For the text-containing cell, return its midpoint in (X, Y) coordinate format. 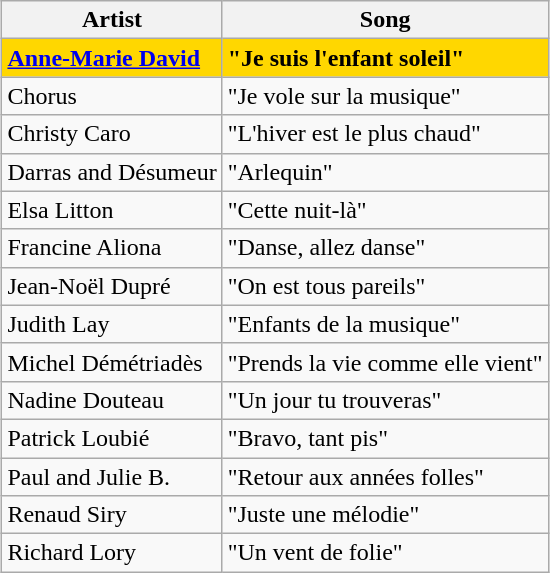
Judith Lay (112, 324)
"Je vole sur la musique" (385, 96)
Renaud Siry (112, 515)
"Retour aux années folles" (385, 477)
"Juste une mélodie" (385, 515)
Jean-Noël Dupré (112, 286)
Song (385, 20)
Michel Démétriadès (112, 362)
Christy Caro (112, 134)
"Prends la vie comme elle vient" (385, 362)
"Arlequin" (385, 172)
Elsa Litton (112, 210)
Anne-Marie David (112, 58)
"Un jour tu trouveras" (385, 400)
Paul and Julie B. (112, 477)
Nadine Douteau (112, 400)
Richard Lory (112, 553)
"Je suis l'enfant soleil" (385, 58)
"On est tous pareils" (385, 286)
"Bravo, tant pis" (385, 438)
"Enfants de la musique" (385, 324)
Darras and Désumeur (112, 172)
"Cette nuit-là" (385, 210)
"Un vent de folie" (385, 553)
"L'hiver est le plus chaud" (385, 134)
"Danse, allez danse" (385, 248)
Chorus (112, 96)
Artist (112, 20)
Patrick Loubié (112, 438)
Francine Aliona (112, 248)
